Search for the cell housing the specified text and yield its (x, y) center coordinate. 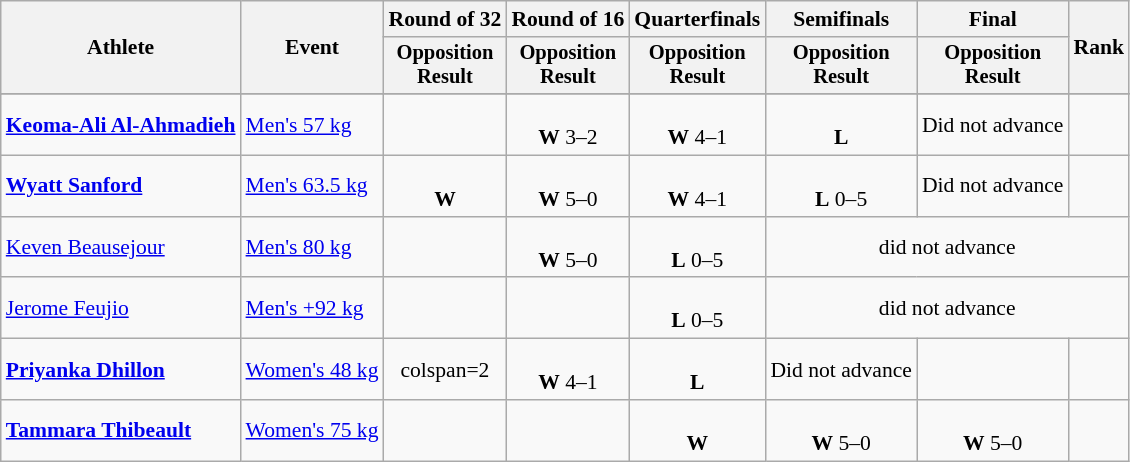
Round of 32 (446, 19)
Round of 16 (568, 19)
Women's 48 kg (312, 370)
Tammara Thibeault (121, 430)
Quarterfinals (697, 19)
Rank (1100, 48)
Men's 57 kg (312, 124)
Keven Beausejour (121, 248)
Athlete (121, 48)
W 3–2 (568, 124)
Men's +92 kg (312, 308)
Wyatt Sanford (121, 186)
Semifinals (841, 19)
Final (993, 19)
Jerome Feujio (121, 308)
Women's 75 kg (312, 430)
Priyanka Dhillon (121, 370)
Men's 63.5 kg (312, 186)
Keoma-Ali Al-Ahmadieh (121, 124)
colspan=2 (446, 370)
Men's 80 kg (312, 248)
Event (312, 48)
